Pinpoint the cell where the given text exists, returning its [x, y] midpoint coordinate. 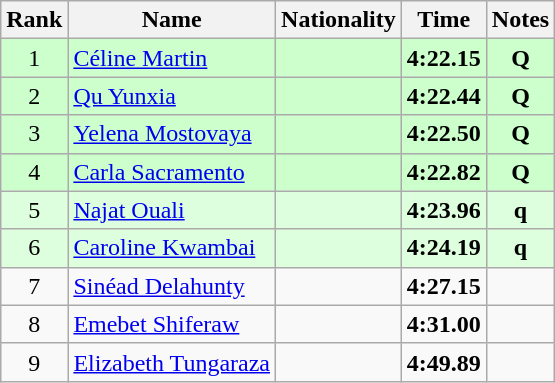
4:22.44 [444, 96]
Najat Ouali [172, 210]
Qu Yunxia [172, 96]
6 [34, 248]
4:22.82 [444, 172]
Elizabeth Tungaraza [172, 362]
Nationality [339, 20]
2 [34, 96]
4:27.15 [444, 286]
8 [34, 324]
Carla Sacramento [172, 172]
Sinéad Delahunty [172, 286]
Caroline Kwambai [172, 248]
3 [34, 134]
9 [34, 362]
4:22.50 [444, 134]
4:22.15 [444, 58]
4:23.96 [444, 210]
Emebet Shiferaw [172, 324]
Yelena Mostovaya [172, 134]
Céline Martin [172, 58]
Rank [34, 20]
4:31.00 [444, 324]
7 [34, 286]
5 [34, 210]
4 [34, 172]
Notes [520, 20]
Time [444, 20]
4:49.89 [444, 362]
4:24.19 [444, 248]
1 [34, 58]
Name [172, 20]
